Determine the (x, y) coordinate at the center of the cell enclosing the given text.  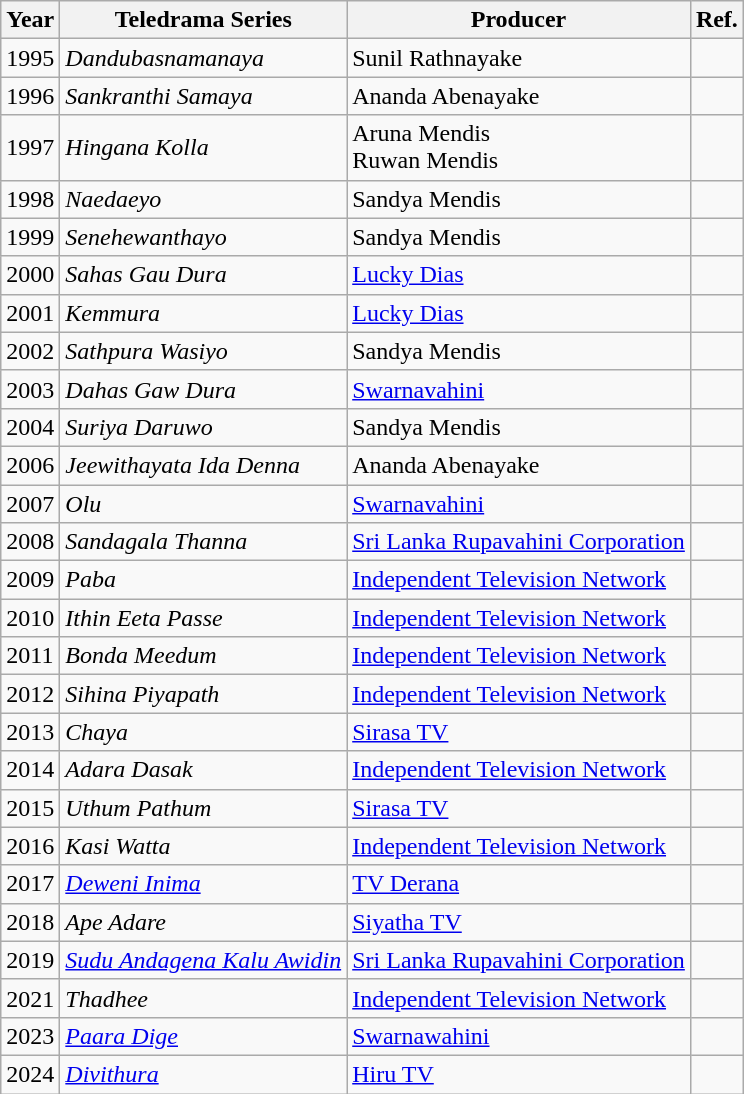
Ape Adare (204, 922)
Paba (204, 580)
1995 (30, 58)
Ithin Eeta Passe (204, 618)
Senehewanthayo (204, 237)
Ref. (716, 20)
Hingana Kolla (204, 148)
Chaya (204, 732)
Divithura (204, 1074)
Dahas Gaw Dura (204, 389)
Thadhee (204, 998)
1996 (30, 96)
Swarnawahini (519, 1036)
2002 (30, 351)
Uthum Pathum (204, 808)
Sathpura Wasiyo (204, 351)
Dandubasnamanaya (204, 58)
2011 (30, 656)
2018 (30, 922)
Sankranthi Samaya (204, 96)
1998 (30, 199)
2014 (30, 770)
Producer (519, 20)
Bonda Meedum (204, 656)
Teledrama Series (204, 20)
Aruna Mendis Ruwan Mendis (519, 148)
2021 (30, 998)
Naedaeyo (204, 199)
2015 (30, 808)
2007 (30, 503)
2017 (30, 884)
1997 (30, 148)
2008 (30, 542)
TV Derana (519, 884)
Sunil Rathnayake (519, 58)
Adara Dasak (204, 770)
Jeewithayata Ida Denna (204, 465)
2019 (30, 960)
Suriya Daruwo (204, 427)
2009 (30, 580)
Sudu Andagena Kalu Awidin (204, 960)
Sandagala Thanna (204, 542)
Hiru TV (519, 1074)
2001 (30, 313)
2016 (30, 846)
2003 (30, 389)
2010 (30, 618)
Kemmura (204, 313)
2004 (30, 427)
2000 (30, 275)
Kasi Watta (204, 846)
Sihina Piyapath (204, 694)
Olu (204, 503)
2024 (30, 1074)
2013 (30, 732)
Deweni Inima (204, 884)
Sahas Gau Dura (204, 275)
2012 (30, 694)
Siyatha TV (519, 922)
2023 (30, 1036)
2006 (30, 465)
1999 (30, 237)
Year (30, 20)
Paara Dige (204, 1036)
